Find where the given text appears and provide that cell's center as (x, y) coordinate. 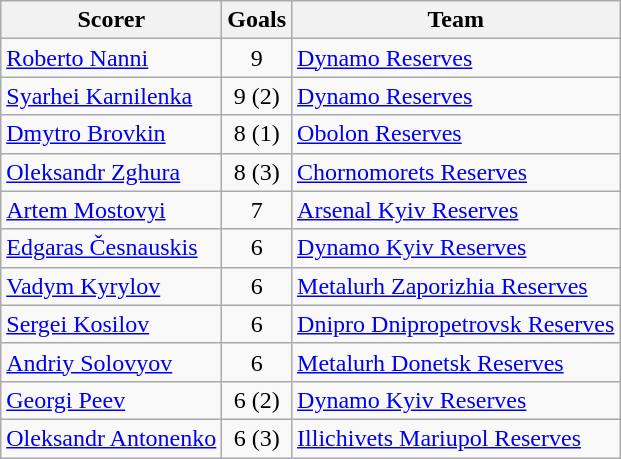
Arsenal Kyiv Reserves (456, 210)
Scorer (112, 20)
Metalurh Zaporizhia Reserves (456, 286)
Edgaras Česnauskis (112, 248)
Sergei Kosilov (112, 324)
Andriy Solovyov (112, 362)
Artem Mostovyi (112, 210)
Oleksandr Zghura (112, 172)
Dnipro Dnipropetrovsk Reserves (456, 324)
8 (1) (257, 134)
Obolon Reserves (456, 134)
9 (2) (257, 96)
8 (3) (257, 172)
Illichivets Mariupol Reserves (456, 438)
Goals (257, 20)
6 (3) (257, 438)
Team (456, 20)
Dmytro Brovkin (112, 134)
Chornomorets Reserves (456, 172)
Syarhei Karnilenka (112, 96)
Roberto Nanni (112, 58)
Vadym Kyrylov (112, 286)
9 (257, 58)
Metalurh Donetsk Reserves (456, 362)
Georgi Peev (112, 400)
Oleksandr Antonenko (112, 438)
7 (257, 210)
6 (2) (257, 400)
